From the cell containing the given text, extract its center point as [X, Y] coordinate. 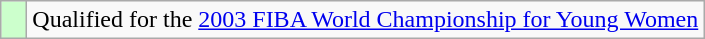
Qualified for the 2003 FIBA World Championship for Young Women [366, 20]
